Search for the cell housing the specified text and yield its (x, y) center coordinate. 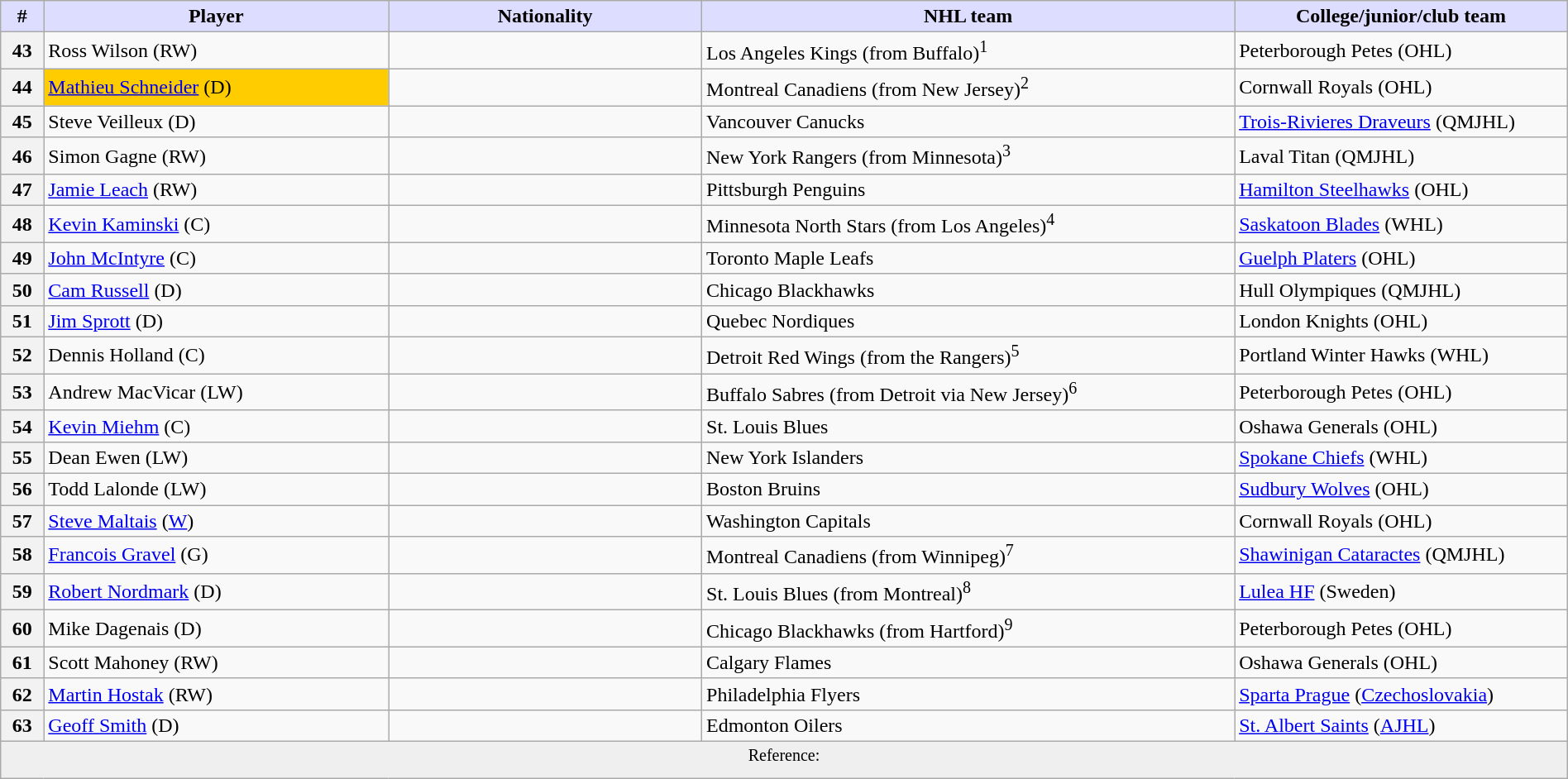
Ross Wilson (RW) (217, 51)
Los Angeles Kings (from Buffalo)1 (968, 51)
Calgary Flames (968, 662)
St. Louis Blues (968, 426)
Martin Hostak (RW) (217, 694)
Francois Gravel (G) (217, 556)
Buffalo Sabres (from Detroit via New Jersey)6 (968, 392)
49 (22, 258)
43 (22, 51)
Washington Capitals (968, 521)
Saskatoon Blades (WHL) (1401, 225)
Montreal Canadiens (from Winnipeg)7 (968, 556)
Portland Winter Hawks (WHL) (1401, 356)
Laval Titan (QMJHL) (1401, 155)
45 (22, 122)
College/junior/club team (1401, 17)
Jamie Leach (RW) (217, 190)
Robert Nordmark (D) (217, 592)
Geoff Smith (D) (217, 725)
44 (22, 88)
Scott Mahoney (RW) (217, 662)
Sudbury Wolves (OHL) (1401, 490)
Minnesota North Stars (from Los Angeles)4 (968, 225)
47 (22, 190)
Kevin Miehm (C) (217, 426)
63 (22, 725)
Cam Russell (D) (217, 289)
Mathieu Schneider (D) (217, 88)
56 (22, 490)
Andrew MacVicar (LW) (217, 392)
59 (22, 592)
Toronto Maple Leafs (968, 258)
New York Rangers (from Minnesota)3 (968, 155)
Shawinigan Cataractes (QMJHL) (1401, 556)
NHL team (968, 17)
Nationality (546, 17)
London Knights (OHL) (1401, 321)
Chicago Blackhawks (968, 289)
Spokane Chiefs (WHL) (1401, 458)
46 (22, 155)
Boston Bruins (968, 490)
Todd Lalonde (LW) (217, 490)
Dennis Holland (C) (217, 356)
58 (22, 556)
Hamilton Steelhawks (OHL) (1401, 190)
62 (22, 694)
54 (22, 426)
Steve Veilleux (D) (217, 122)
Chicago Blackhawks (from Hartford)9 (968, 628)
50 (22, 289)
New York Islanders (968, 458)
Hull Olympiques (QMJHL) (1401, 289)
48 (22, 225)
Montreal Canadiens (from New Jersey)2 (968, 88)
John McIntyre (C) (217, 258)
Jim Sprott (D) (217, 321)
Guelph Platers (OHL) (1401, 258)
St. Albert Saints (AJHL) (1401, 725)
Trois-Rivieres Draveurs (QMJHL) (1401, 122)
Steve Maltais (W) (217, 521)
Detroit Red Wings (from the Rangers)5 (968, 356)
Mike Dagenais (D) (217, 628)
Dean Ewen (LW) (217, 458)
Vancouver Canucks (968, 122)
53 (22, 392)
55 (22, 458)
# (22, 17)
60 (22, 628)
Pittsburgh Penguins (968, 190)
Reference: (784, 761)
57 (22, 521)
Kevin Kaminski (C) (217, 225)
Edmonton Oilers (968, 725)
52 (22, 356)
51 (22, 321)
St. Louis Blues (from Montreal)8 (968, 592)
Simon Gagne (RW) (217, 155)
Sparta Prague (Czechoslovakia) (1401, 694)
Lulea HF (Sweden) (1401, 592)
Quebec Nordiques (968, 321)
Player (217, 17)
61 (22, 662)
Philadelphia Flyers (968, 694)
